Return (x, y) of the center of cell containing provided text 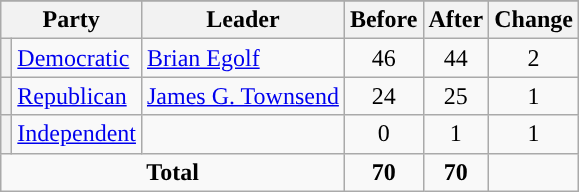
0 (384, 134)
2 (534, 58)
Before (384, 20)
Change (534, 20)
46 (384, 58)
Party (72, 20)
Total (173, 172)
Independent (77, 134)
Democratic (77, 58)
25 (456, 96)
24 (384, 96)
Leader (242, 20)
Republican (77, 96)
Brian Egolf (242, 58)
After (456, 20)
James G. Townsend (242, 96)
44 (456, 58)
